Identify which cell holds the provided text, then report its [X, Y] central coordinate. 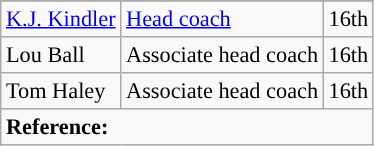
Head coach [222, 19]
Reference: [188, 126]
Tom Haley [61, 90]
Lou Ball [61, 55]
K.J. Kindler [61, 19]
